Pinpoint the cell where the given text exists, returning its [X, Y] midpoint coordinate. 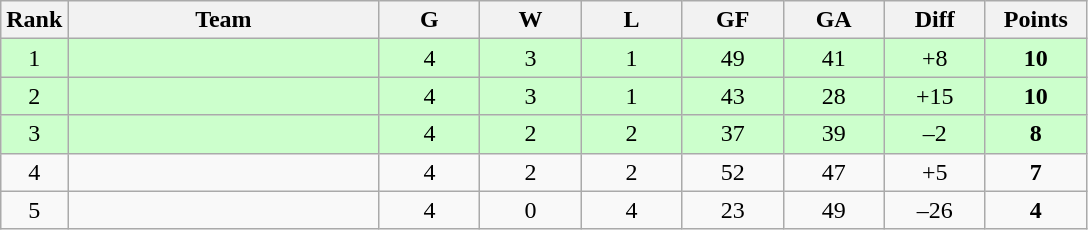
+15 [934, 96]
+8 [934, 58]
Team [224, 20]
0 [530, 210]
39 [834, 134]
+5 [934, 172]
37 [732, 134]
41 [834, 58]
47 [834, 172]
GA [834, 20]
–26 [934, 210]
W [530, 20]
L [632, 20]
–2 [934, 134]
GF [732, 20]
Diff [934, 20]
G [430, 20]
Rank [34, 20]
28 [834, 96]
7 [1036, 172]
52 [732, 172]
5 [34, 210]
43 [732, 96]
Points [1036, 20]
23 [732, 210]
8 [1036, 134]
